Find where the given text appears and provide that cell's center as (X, Y) coordinate. 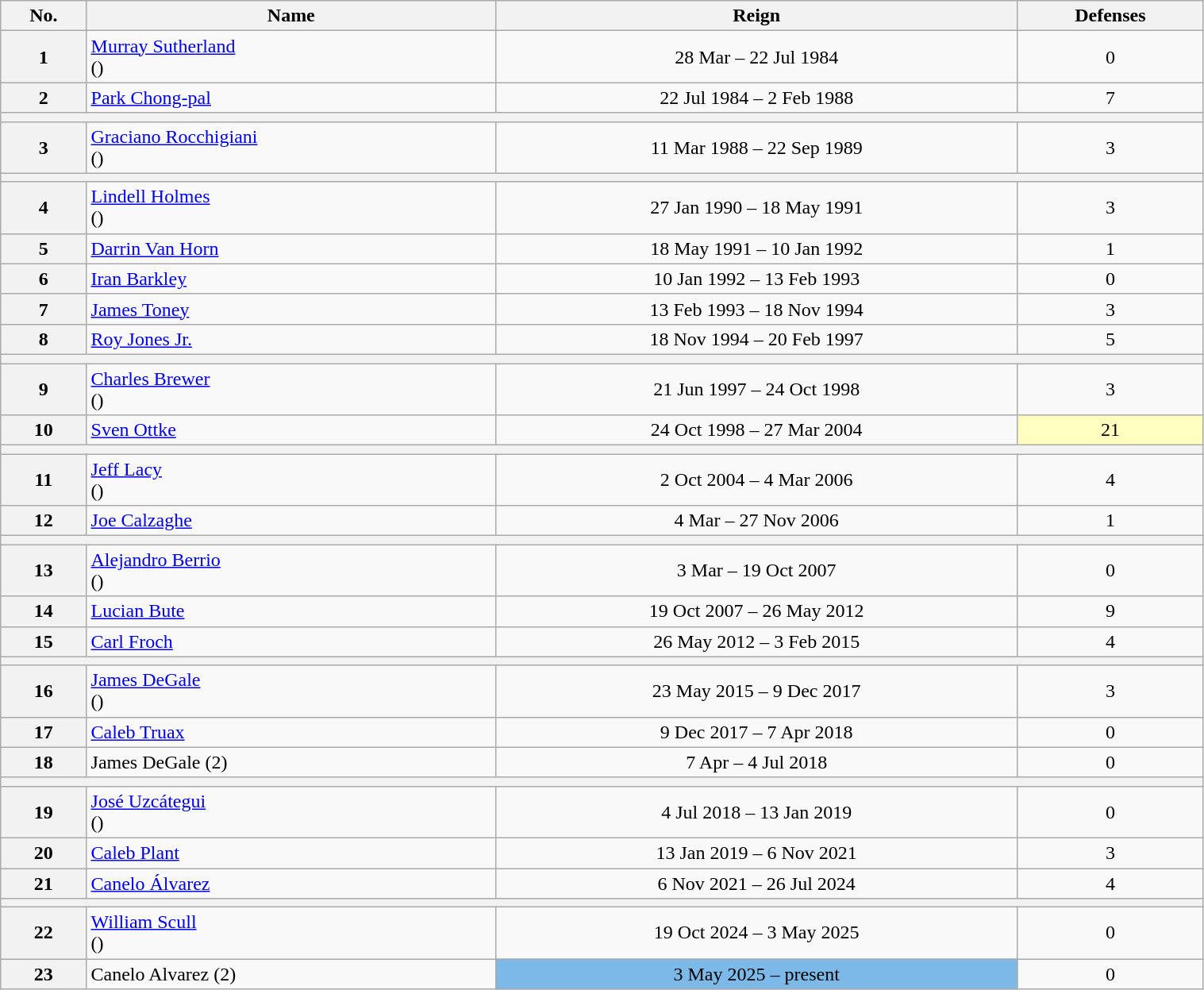
16 (44, 691)
13 Jan 2019 – 6 Nov 2021 (757, 853)
4 Mar – 27 Nov 2006 (757, 521)
23 (44, 974)
Name (291, 16)
19 Oct 2024 – 3 May 2025 (757, 934)
No. (44, 16)
2 (44, 98)
27 Jan 1990 – 18 May 1991 (757, 208)
21 Jun 1997 – 24 Oct 1998 (757, 389)
11 Mar 1988 – 22 Sep 1989 (757, 148)
Caleb Truax (291, 732)
4 Jul 2018 – 13 Jan 2019 (757, 811)
Charles Brewer() (291, 389)
13 (44, 570)
7 Apr – 4 Jul 2018 (757, 762)
18 (44, 762)
Canelo Álvarez (291, 884)
12 (44, 521)
James DeGale (2) (291, 762)
6 Nov 2021 – 26 Jul 2024 (757, 884)
Park Chong-pal (291, 98)
José Uzcátegui() (291, 811)
William Scull() (291, 934)
17 (44, 732)
Alejandro Berrio() (291, 570)
6 (44, 279)
8 (44, 339)
10 (44, 430)
20 (44, 853)
Defenses (1110, 16)
Carl Froch (291, 641)
22 (44, 934)
Roy Jones Jr. (291, 339)
19 Oct 2007 – 26 May 2012 (757, 611)
Jeff Lacy() (291, 480)
3 Mar – 19 Oct 2007 (757, 570)
Canelo Alvarez (2) (291, 974)
Reign (757, 16)
13 Feb 1993 – 18 Nov 1994 (757, 309)
23 May 2015 – 9 Dec 2017 (757, 691)
Darrin Van Horn (291, 248)
18 May 1991 – 10 Jan 1992 (757, 248)
Joe Calzaghe (291, 521)
22 Jul 1984 – 2 Feb 1988 (757, 98)
14 (44, 611)
Lucian Bute (291, 611)
26 May 2012 – 3 Feb 2015 (757, 641)
James Toney (291, 309)
3 May 2025 – present (757, 974)
Graciano Rocchigiani() (291, 148)
19 (44, 811)
10 Jan 1992 – 13 Feb 1993 (757, 279)
15 (44, 641)
11 (44, 480)
James DeGale() (291, 691)
2 Oct 2004 – 4 Mar 2006 (757, 480)
28 Mar – 22 Jul 1984 (757, 57)
Iran Barkley (291, 279)
Sven Ottke (291, 430)
Caleb Plant (291, 853)
9 Dec 2017 – 7 Apr 2018 (757, 732)
Murray Sutherland() (291, 57)
24 Oct 1998 – 27 Mar 2004 (757, 430)
Lindell Holmes() (291, 208)
18 Nov 1994 – 20 Feb 1997 (757, 339)
